Locate the cell with the specified text and output its (X, Y) center coordinate. 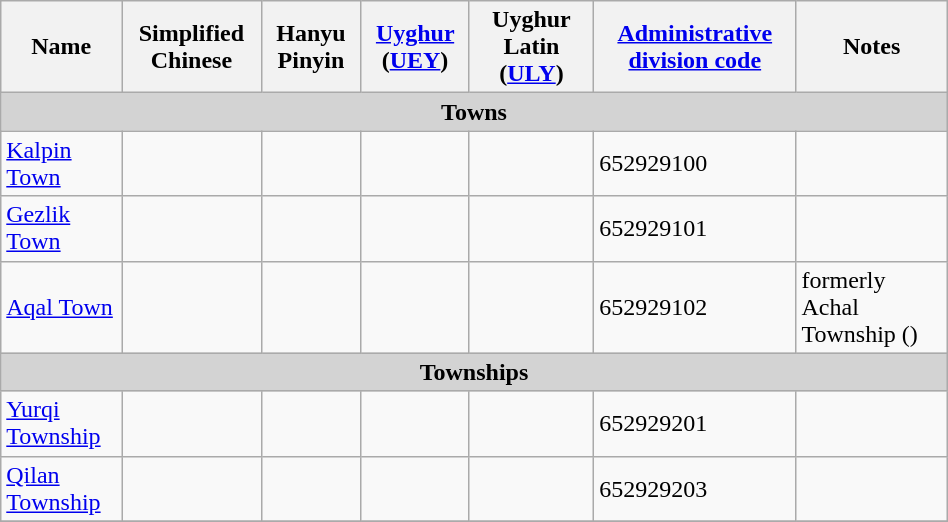
Notes (872, 47)
Administrative division code (695, 47)
Hanyu Pinyin (311, 47)
formerly Achal Township () (872, 307)
652929101 (695, 228)
Uyghur Latin (ULY) (531, 47)
Aqal Town (62, 307)
Townships (474, 372)
Uyghur (UEY) (415, 47)
652929203 (695, 488)
Simplified Chinese (192, 47)
652929102 (695, 307)
Yurqi Township (62, 424)
Kalpin Town (62, 164)
Gezlik Town (62, 228)
652929100 (695, 164)
Towns (474, 112)
Name (62, 47)
Qilan Township (62, 488)
652929201 (695, 424)
